Return the [x, y] coordinate for the center point of the cell that contains the specified text.  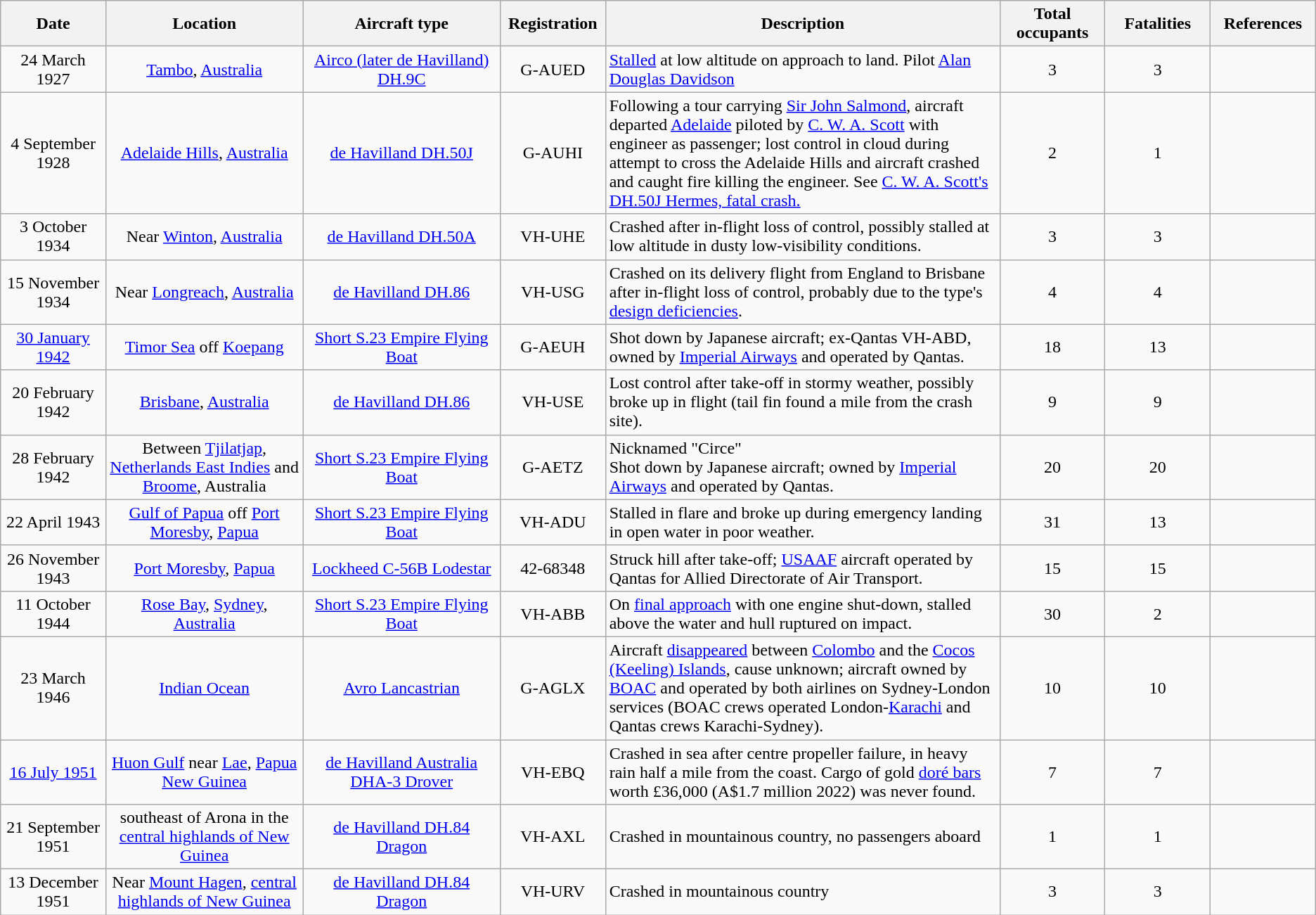
VH-USG [553, 292]
Airco (later de Havilland) DH.9C [402, 69]
Port Moresby, Papua [204, 568]
Location [204, 24]
Near Winton, Australia [204, 236]
28 February 1942 [53, 467]
VH-UHE [553, 236]
Crashed in mountainous country [803, 892]
Rose Bay, Sydney, Australia [204, 613]
15 November 1934 [53, 292]
26 November 1943 [53, 568]
VH-ABB [553, 613]
de Havilland DH.50J [402, 153]
11 October 1944 [53, 613]
G-AGLX [553, 688]
30 [1052, 613]
Brisbane, Australia [204, 402]
Nicknamed "Circe"Shot down by Japanese aircraft; owned by Imperial Airways and operated by Qantas. [803, 467]
G-AEUH [553, 347]
30 January 1942 [53, 347]
VH-URV [553, 892]
Aircraft type [402, 24]
de Havilland Australia DHA-3 Drover [402, 772]
Date [53, 24]
21 September 1951 [53, 837]
VH-ADU [553, 522]
Huon Gulf near Lae, Papua New Guinea [204, 772]
31 [1052, 522]
Registration [553, 24]
Between Tjilatjap, Netherlands East Indies and Broome, Australia [204, 467]
Description [803, 24]
Indian Ocean [204, 688]
16 July 1951 [53, 772]
de Havilland DH.50A [402, 236]
4 September 1928 [53, 153]
Stalled at low altitude on approach to land. Pilot Alan Douglas Davidson [803, 69]
Crashed on its delivery flight from England to Brisbane after in-flight loss of control, probably due to the type's design deficiencies. [803, 292]
Stalled in flare and broke up during emergency landing in open water in poor weather. [803, 522]
Crashed after in-flight loss of control, possibly stalled at low altitude in dusty low-visibility conditions. [803, 236]
Near Longreach, Australia [204, 292]
VH-AXL [553, 837]
References [1263, 24]
Fatalities [1158, 24]
Shot down by Japanese aircraft; ex-Qantas VH-ABD, owned by Imperial Airways and operated by Qantas. [803, 347]
Avro Lancastrian [402, 688]
G-AETZ [553, 467]
20 February 1942 [53, 402]
southeast of Arona in the central highlands of New Guinea [204, 837]
23 March 1946 [53, 688]
Total occupants [1052, 24]
Tambo, Australia [204, 69]
G-AUHI [553, 153]
22 April 1943 [53, 522]
Gulf of Papua off Port Moresby, Papua [204, 522]
24 March 1927 [53, 69]
VH-EBQ [553, 772]
Crashed in mountainous country, no passengers aboard [803, 837]
Timor Sea off Koepang [204, 347]
Lost control after take-off in stormy weather, possibly broke up in flight (tail fin found a mile from the crash site). [803, 402]
13 December 1951 [53, 892]
On final approach with one engine shut-down, stalled above the water and hull ruptured on impact. [803, 613]
42-68348 [553, 568]
Near Mount Hagen, central highlands of New Guinea [204, 892]
18 [1052, 347]
VH-USE [553, 402]
Struck hill after take-off; USAAF aircraft operated by Qantas for Allied Directorate of Air Transport. [803, 568]
Adelaide Hills, Australia [204, 153]
Lockheed C-56B Lodestar [402, 568]
G-AUED [553, 69]
3 October 1934 [53, 236]
